Identify which cell holds the provided text, then report its (X, Y) central coordinate. 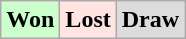
Won (30, 20)
Draw (150, 20)
Lost (88, 20)
